Provide the (X, Y) coordinate of the cell's center where the given text is located.  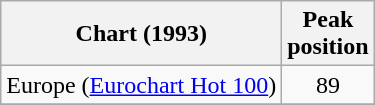
Peakposition (328, 34)
89 (328, 85)
Chart (1993) (142, 34)
Europe (Eurochart Hot 100) (142, 85)
